Search for the cell housing the specified text and yield its [x, y] center coordinate. 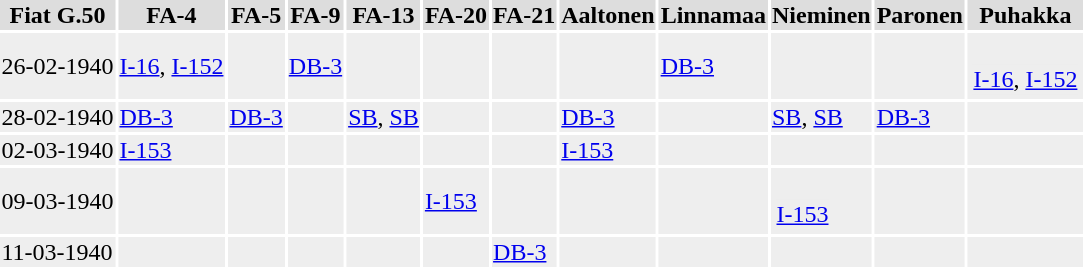
Paronen [920, 15]
09-03-1940 [58, 201]
FA-13 [384, 15]
02-03-1940 [58, 150]
Fiat G.50 [58, 15]
11-03-1940 [58, 252]
Aaltonen [608, 15]
Nieminen [822, 15]
FA-5 [256, 15]
FA-20 [456, 15]
FA-21 [524, 15]
FA-9 [315, 15]
Linnamaa [713, 15]
FA-4 [172, 15]
28-02-1940 [58, 117]
26-02-1940 [58, 66]
Puhakka [1025, 15]
